Extract the [x, y] coordinate from the center of the cell holding the provided text.  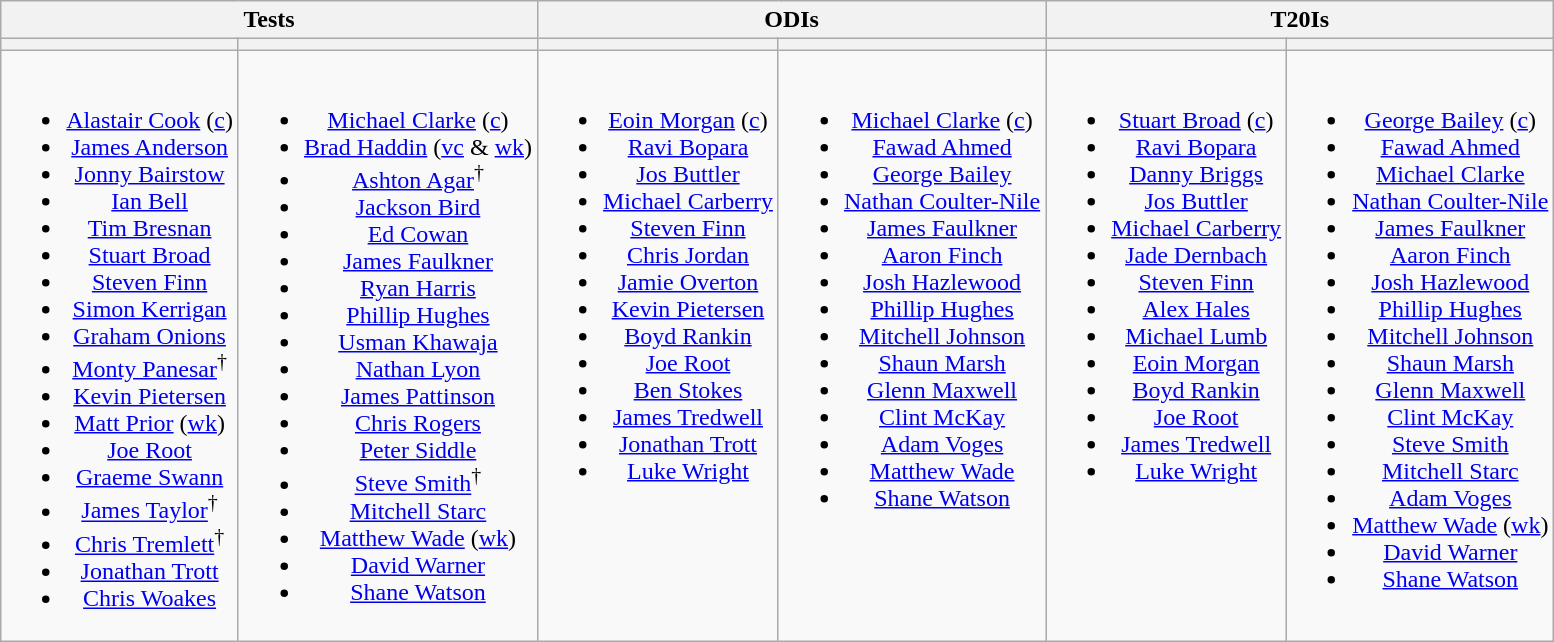
T20Is [1300, 20]
ODIs [791, 20]
Tests [270, 20]
